Provide the [X, Y] coordinate of the cell's center where the given text is located.  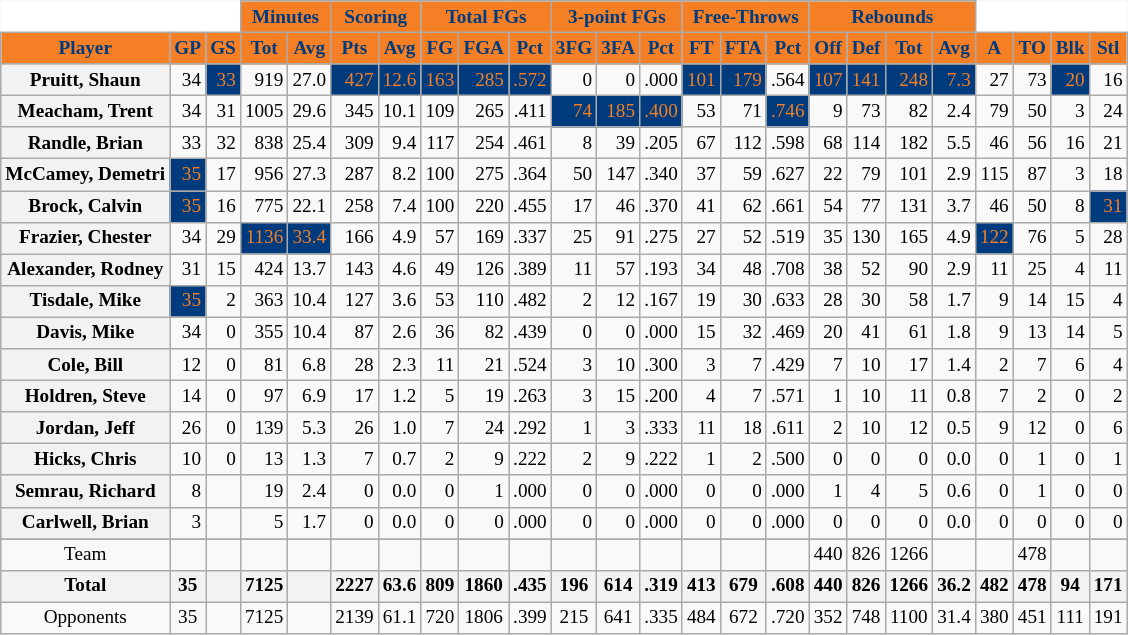
355 [264, 333]
131 [909, 206]
1136 [264, 238]
4.6 [400, 270]
191 [1108, 618]
1860 [484, 586]
185 [618, 111]
.200 [662, 396]
179 [743, 80]
25.4 [310, 143]
.469 [788, 333]
8.2 [400, 175]
.389 [530, 270]
54 [828, 206]
1005 [264, 111]
Free-Throws [746, 17]
.564 [788, 80]
Hicks, Chris [86, 460]
112 [743, 143]
5.5 [954, 143]
5.3 [310, 428]
956 [264, 175]
.193 [662, 270]
Stl [1108, 48]
171 [1108, 586]
380 [994, 618]
.333 [662, 428]
0.7 [400, 460]
Semrau, Richard [86, 491]
3FA [618, 48]
.500 [788, 460]
424 [264, 270]
672 [743, 618]
FTA [743, 48]
63.6 [400, 586]
3FG [574, 48]
254 [484, 143]
413 [701, 586]
1.2 [400, 396]
2227 [355, 586]
196 [574, 586]
0.6 [954, 491]
Team [86, 554]
.519 [788, 238]
.167 [662, 301]
29 [224, 238]
.439 [530, 333]
114 [866, 143]
Opponents [86, 618]
919 [264, 80]
7.4 [400, 206]
.482 [530, 301]
3.7 [954, 206]
165 [909, 238]
.611 [788, 428]
.571 [788, 396]
GP [188, 48]
McCamey, Demetri [86, 175]
Scoring [376, 17]
62 [743, 206]
.319 [662, 586]
287 [355, 175]
.275 [662, 238]
275 [484, 175]
22.1 [310, 206]
220 [484, 206]
484 [701, 618]
76 [1032, 238]
Brock, Calvin [86, 206]
Total [86, 586]
2.3 [400, 365]
Meacham, Trent [86, 111]
126 [484, 270]
285 [484, 80]
Jordan, Jeff [86, 428]
13.7 [310, 270]
77 [866, 206]
109 [440, 111]
Pruitt, Shaun [86, 80]
58 [909, 301]
.340 [662, 175]
.263 [530, 396]
36 [440, 333]
117 [440, 143]
.661 [788, 206]
363 [264, 301]
37 [701, 175]
0.5 [954, 428]
.708 [788, 270]
141 [866, 80]
94 [1070, 586]
81 [264, 365]
90 [909, 270]
127 [355, 301]
352 [828, 618]
139 [264, 428]
27.0 [310, 80]
GS [224, 48]
166 [355, 238]
Holdren, Steve [86, 396]
61 [909, 333]
.292 [530, 428]
0.8 [954, 396]
.337 [530, 238]
.364 [530, 175]
107 [828, 80]
91 [618, 238]
143 [355, 270]
56 [1032, 143]
.746 [788, 111]
74 [574, 111]
1.4 [954, 365]
59 [743, 175]
71 [743, 111]
.370 [662, 206]
147 [618, 175]
Davis, Mike [86, 333]
720 [440, 618]
Randle, Brian [86, 143]
215 [574, 618]
265 [484, 111]
FGA [484, 48]
68 [828, 143]
3.6 [400, 301]
.461 [530, 143]
1100 [909, 618]
9.4 [400, 143]
Tisdale, Mike [86, 301]
.720 [788, 618]
248 [909, 80]
838 [264, 143]
130 [866, 238]
.335 [662, 618]
67 [701, 143]
31.4 [954, 618]
Player [86, 48]
115 [994, 175]
111 [1070, 618]
FG [440, 48]
3-point FGs [616, 17]
27.3 [310, 175]
Off [828, 48]
.411 [530, 111]
Alexander, Rodney [86, 270]
.429 [788, 365]
1.8 [954, 333]
.633 [788, 301]
309 [355, 143]
748 [866, 618]
2139 [355, 618]
29.6 [310, 111]
163 [440, 80]
110 [484, 301]
33.4 [310, 238]
1.3 [310, 460]
.524 [530, 365]
Pts [355, 48]
A [994, 48]
36.2 [954, 586]
Carlwell, Brian [86, 523]
Minutes [285, 17]
1806 [484, 618]
97 [264, 396]
Rebounds [892, 17]
Cole, Bill [86, 365]
10.1 [400, 111]
122 [994, 238]
49 [440, 270]
775 [264, 206]
2.6 [400, 333]
641 [618, 618]
48 [743, 270]
22 [828, 175]
Total FGs [486, 17]
Frazier, Chester [86, 238]
169 [484, 238]
345 [355, 111]
.598 [788, 143]
6.8 [310, 365]
.572 [530, 80]
427 [355, 80]
809 [440, 586]
.300 [662, 365]
39 [618, 143]
1.0 [400, 428]
Blk [1070, 48]
61.1 [400, 618]
482 [994, 586]
TO [1032, 48]
.399 [530, 618]
38 [828, 270]
.455 [530, 206]
FT [701, 48]
679 [743, 586]
12.6 [400, 80]
182 [909, 143]
614 [618, 586]
.435 [530, 586]
258 [355, 206]
Def [866, 48]
.400 [662, 111]
.205 [662, 143]
.627 [788, 175]
.608 [788, 586]
7.3 [954, 80]
6.9 [310, 396]
451 [1032, 618]
